Output the [X, Y] coordinate of the center of the cell containing the given text.  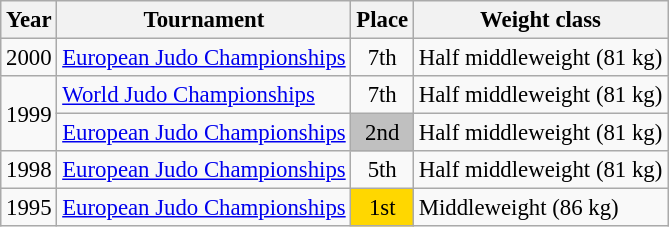
1998 [29, 170]
Weight class [540, 20]
Place [382, 20]
1999 [29, 114]
Tournament [204, 20]
World Judo Championships [204, 95]
5th [382, 170]
2nd [382, 133]
Middleweight (86 kg) [540, 208]
1995 [29, 208]
1st [382, 208]
Year [29, 20]
2000 [29, 58]
